Return [X, Y] of the center of cell containing provided text 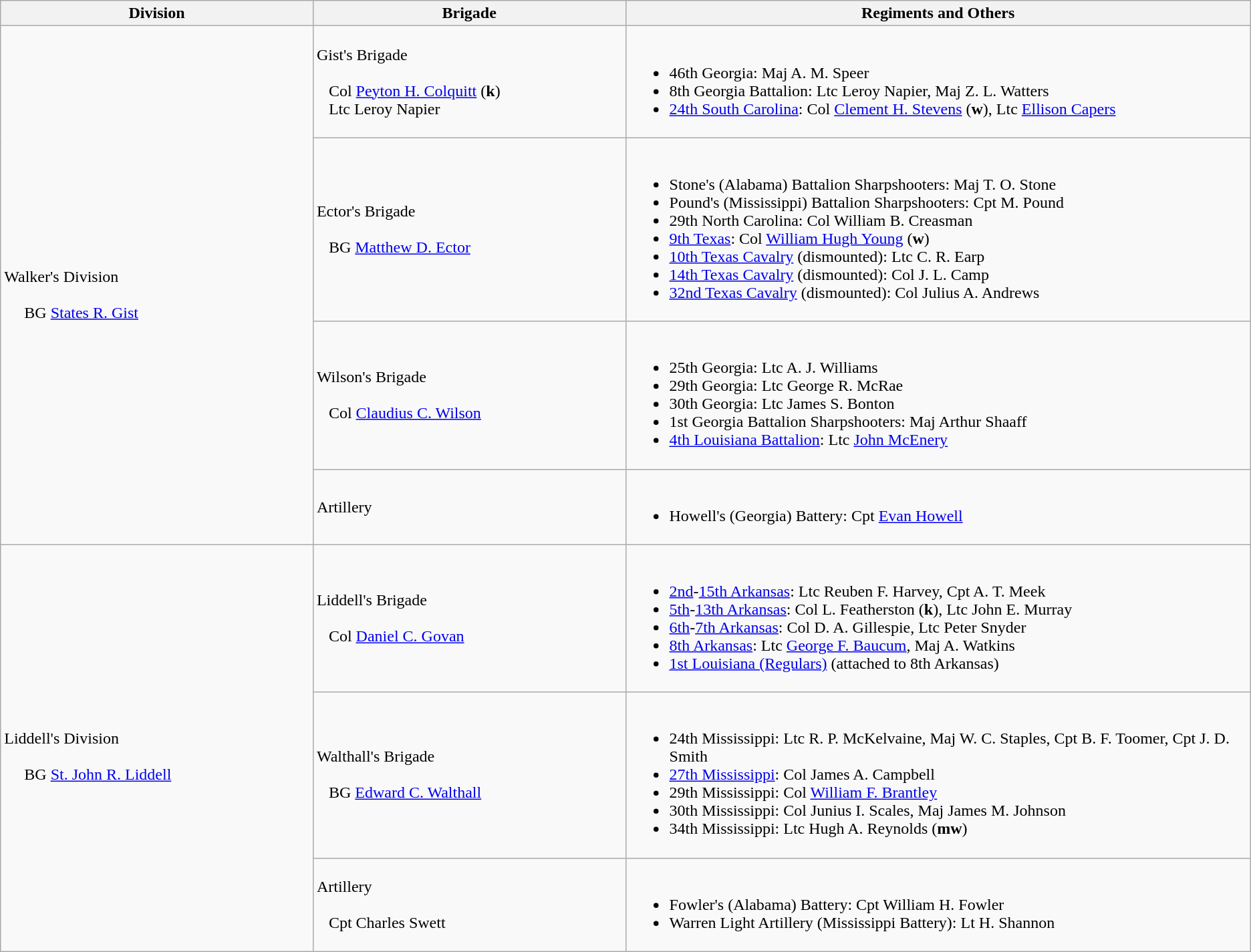
Division [157, 13]
Ector's Brigade BG Matthew D. Ector [469, 230]
Howell's (Georgia) Battery: Cpt Evan Howell [938, 506]
Artillery Cpt Charles Swett [469, 905]
Gist's Brigade Col Peyton H. Colquitt (k) Ltc Leroy Napier [469, 82]
Liddell's Brigade Col Daniel C. Govan [469, 619]
Liddell's Division BG St. John R. Liddell [157, 748]
Regiments and Others [938, 13]
Fowler's (Alabama) Battery: Cpt William H. FowlerWarren Light Artillery (Mississippi Battery): Lt H. Shannon [938, 905]
Brigade [469, 13]
Walthall's Brigade BG Edward C. Walthall [469, 775]
Walker's Division BG States R. Gist [157, 285]
Wilson's Brigade Col Claudius C. Wilson [469, 395]
Artillery [469, 506]
